Output the (X, Y) coordinate of the center of the cell containing the given text.  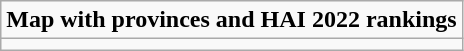
Map with provinces and HAI 2022 rankings (232, 20)
